For the text-containing cell, return its midpoint in [X, Y] coordinate format. 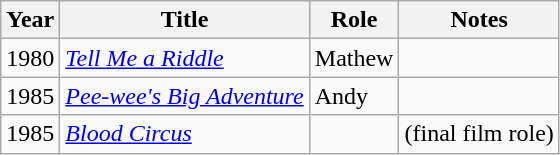
Mathew [354, 58]
Tell Me a Riddle [184, 58]
Role [354, 20]
Title [184, 20]
Year [30, 20]
Notes [479, 20]
Andy [354, 96]
(final film role) [479, 134]
Blood Circus [184, 134]
Pee-wee's Big Adventure [184, 96]
1980 [30, 58]
